Capture the cell that displays the provided text and extract its [X, Y] central coordinate. 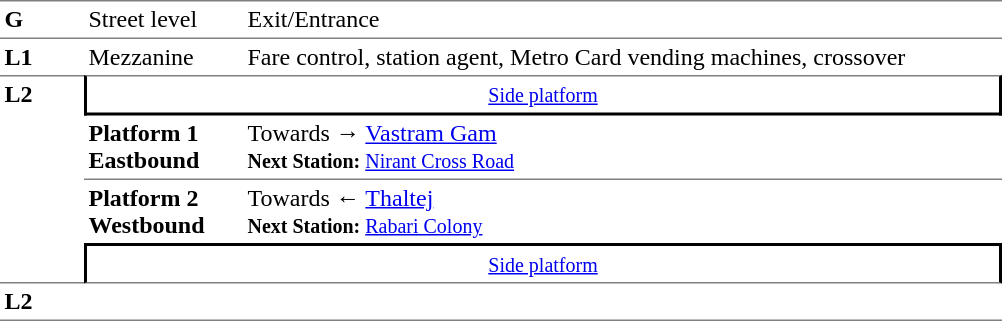
L2 [42, 179]
Street level [164, 20]
Exit/Entrance [622, 20]
Towards ← ThaltejNext Station: Rabari Colony [622, 212]
Mezzanine [164, 57]
Fare control, station agent, Metro Card vending machines, crossover [622, 57]
Towards → Vastram GamNext Station: Nirant Cross Road [622, 148]
G [42, 20]
Platform 1Eastbound [164, 148]
Platform 2Westbound [164, 212]
L1 [42, 57]
